Return [X, Y] of the center of cell containing provided text 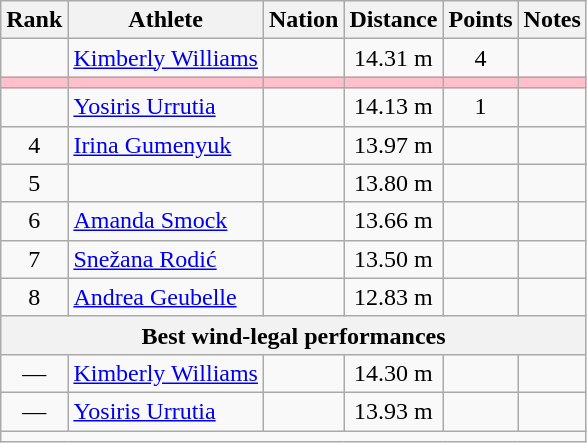
8 [34, 297]
13.97 m [394, 145]
7 [34, 259]
Points [480, 20]
13.50 m [394, 259]
13.66 m [394, 221]
14.13 m [394, 107]
14.30 m [394, 373]
Best wind-legal performances [294, 335]
Snežana Rodić [166, 259]
Distance [394, 20]
13.80 m [394, 183]
Notes [552, 20]
Nation [303, 20]
Rank [34, 20]
13.93 m [394, 411]
14.31 m [394, 58]
Amanda Smock [166, 221]
5 [34, 183]
Irina Gumenyuk [166, 145]
Athlete [166, 20]
12.83 m [394, 297]
1 [480, 107]
Andrea Geubelle [166, 297]
6 [34, 221]
